Return [X, Y] of the center of cell containing provided text 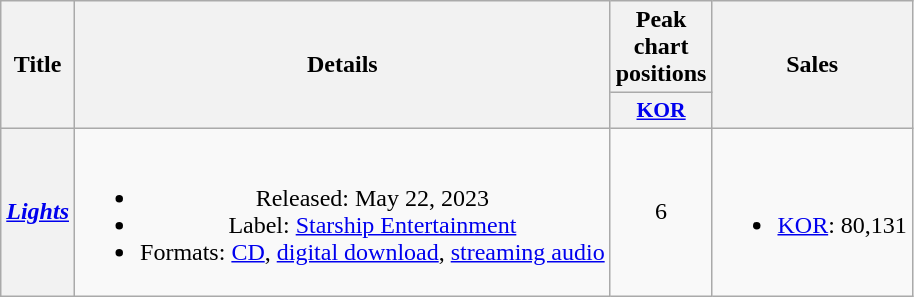
6 [661, 212]
Released: May 22, 2023Label: Starship EntertainmentFormats: CD, digital download, streaming audio [343, 212]
Details [343, 65]
Sales [812, 65]
KOR: 80,131 [812, 212]
Title [38, 65]
KOR [661, 111]
Lights [38, 212]
Peak chart positions [661, 47]
